Determine the (x, y) coordinate at the center of the cell enclosing the given text.  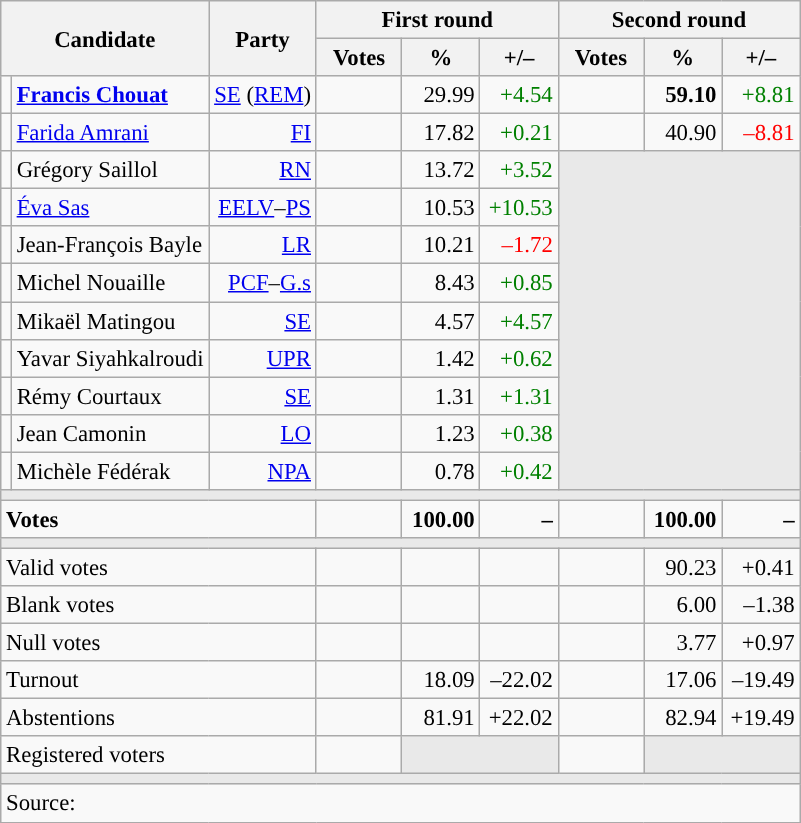
+8.81 (761, 95)
+19.49 (761, 718)
90.23 (683, 567)
+4.57 (519, 321)
0.78 (441, 471)
Registered voters (159, 755)
Rémy Courtaux (110, 396)
–22.02 (519, 680)
+0.85 (519, 283)
–1.38 (761, 605)
18.09 (441, 680)
SE (REM) (262, 95)
8.43 (441, 283)
Abstentions (159, 718)
Yavar Siyahkalroudi (110, 358)
+0.21 (519, 133)
29.99 (441, 95)
–8.81 (761, 133)
3.77 (683, 643)
–1.72 (519, 245)
PCF–G.s (262, 283)
Null votes (159, 643)
Second round (679, 20)
NPA (262, 471)
Michèle Fédérak (110, 471)
10.53 (441, 208)
82.94 (683, 718)
Jean-François Bayle (110, 245)
6.00 (683, 605)
LO (262, 433)
1.31 (441, 396)
+10.53 (519, 208)
FI (262, 133)
Party (262, 38)
17.06 (683, 680)
First round (437, 20)
Éva Sas (110, 208)
+0.97 (761, 643)
+0.62 (519, 358)
UPR (262, 358)
+0.41 (761, 567)
Valid votes (159, 567)
40.90 (683, 133)
Francis Chouat (110, 95)
Jean Camonin (110, 433)
+1.31 (519, 396)
13.72 (441, 170)
Farida Amrani (110, 133)
Blank votes (159, 605)
4.57 (441, 321)
10.21 (441, 245)
17.82 (441, 133)
Grégory Saillol (110, 170)
Michel Nouaille (110, 283)
Candidate (105, 38)
+4.54 (519, 95)
Mikaël Matingou (110, 321)
+22.02 (519, 718)
EELV–PS (262, 208)
81.91 (441, 718)
Turnout (159, 680)
59.10 (683, 95)
Source: (400, 804)
1.23 (441, 433)
+0.42 (519, 471)
+0.38 (519, 433)
LR (262, 245)
–19.49 (761, 680)
+3.52 (519, 170)
RN (262, 170)
1.42 (441, 358)
